Pinpoint the cell where the given text exists, returning its (x, y) midpoint coordinate. 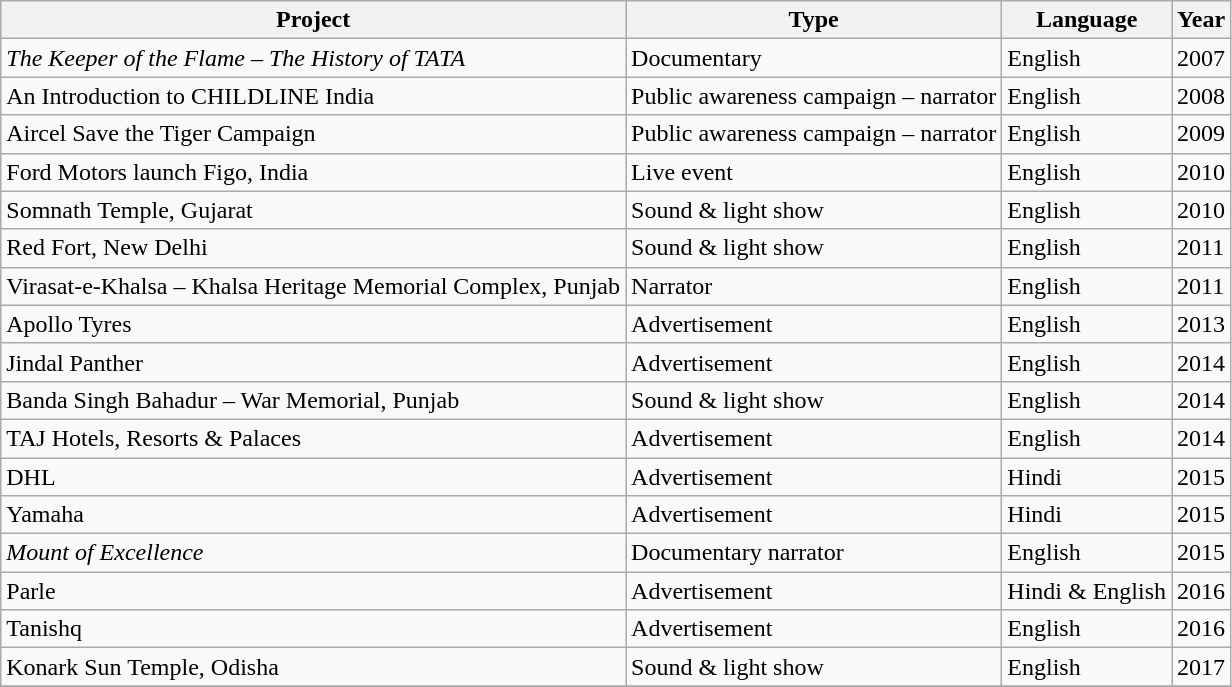
DHL (314, 477)
Language (1087, 20)
Aircel Save the Tiger Campaign (314, 134)
2009 (1202, 134)
Narrator (814, 286)
Konark Sun Temple, Odisha (314, 667)
Mount of Excellence (314, 553)
Red Fort, New Delhi (314, 248)
Live event (814, 172)
Parle (314, 591)
Documentary narrator (814, 553)
Yamaha (314, 515)
2013 (1202, 324)
An Introduction to CHILDLINE India (314, 96)
Type (814, 20)
Somnath Temple, Gujarat (314, 210)
Virasat-e-Khalsa – Khalsa Heritage Memorial Complex, Punjab (314, 286)
Banda Singh Bahadur – War Memorial, Punjab (314, 400)
The Keeper of the Flame – The History of TATA (314, 58)
Apollo Tyres (314, 324)
Hindi & English (1087, 591)
Year (1202, 20)
Jindal Panther (314, 362)
Tanishq (314, 629)
2017 (1202, 667)
Ford Motors launch Figo, India (314, 172)
Documentary (814, 58)
TAJ Hotels, Resorts & Palaces (314, 438)
2007 (1202, 58)
2008 (1202, 96)
Project (314, 20)
